Pinpoint the cell where the given text exists, returning its [X, Y] midpoint coordinate. 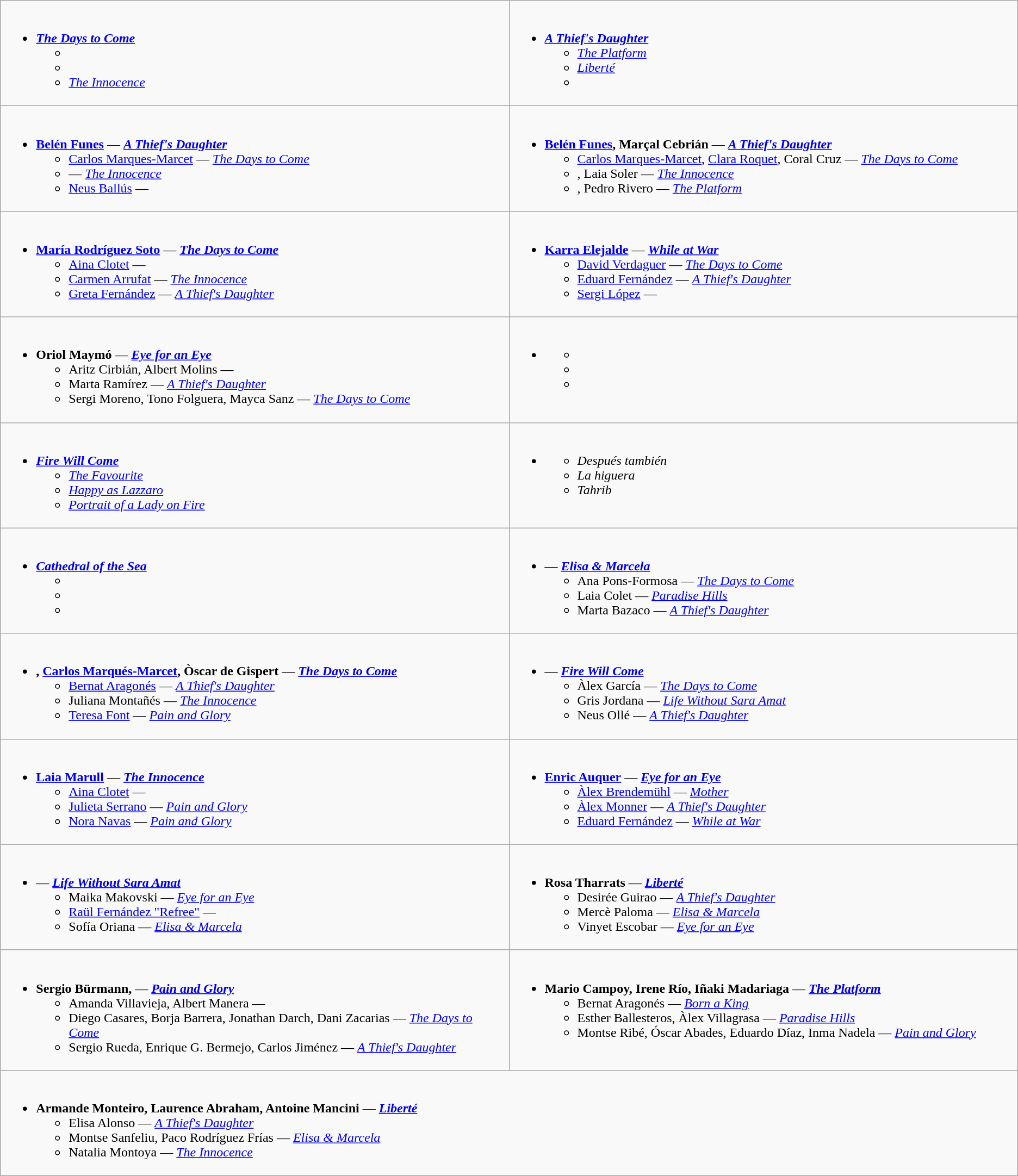
Rosa Tharrats — LibertéDesirée Guirao — A Thief's DaughterMercè Paloma — Elisa & MarcelaVinyet Escobar — Eye for an Eye [763, 897]
Belén Funes — A Thief's DaughterCarlos Marques-Marcet — The Days to Come — The InnocenceNeus Ballús — [254, 159]
Enric Auquer — Eye for an EyeÀlex Brendemühl — MotherÀlex Monner — A Thief's DaughterEduard Fernández — While at War [763, 792]
— Elisa & MarcelaAna Pons-Formosa — The Days to ComeLaia Colet — Paradise HillsMarta Bazaco — A Thief's Daughter [763, 581]
Después tambiénLa higueraTahrib [763, 475]
Cathedral of the Sea [254, 581]
Karra Elejalde — While at WarDavid Verdaguer — The Days to ComeEduard Fernández — A Thief's DaughterSergi López — [763, 264]
A Thief's DaughterThe PlatformLiberté [763, 53]
María Rodríguez Soto — The Days to ComeAina Clotet — Carmen Arrufat — The InnocenceGreta Fernández — A Thief's Daughter [254, 264]
— Fire Will ComeÀlex García — The Days to ComeGris Jordana — Life Without Sara AmatNeus Ollé — A Thief's Daughter [763, 686]
— Life Without Sara AmatMaika Makovski — Eye for an EyeRaül Fernández "Refree" — Sofía Oriana — Elisa & Marcela [254, 897]
Fire Will ComeThe FavouriteHappy as LazzaroPortrait of a Lady on Fire [254, 475]
Laia Marull — The InnocenceAina Clotet — Julieta Serrano — Pain and GloryNora Navas — Pain and Glory [254, 792]
The Days to ComeThe Innocence [254, 53]
